Search for the cell housing the specified text and yield its [x, y] center coordinate. 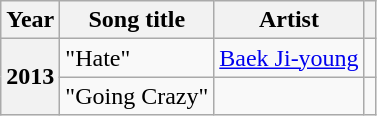
Artist [289, 20]
"Going Crazy" [137, 96]
Year [30, 20]
"Hate" [137, 58]
Baek Ji-young [289, 58]
2013 [30, 77]
Song title [137, 20]
